For the text-containing cell, return its midpoint in (x, y) coordinate format. 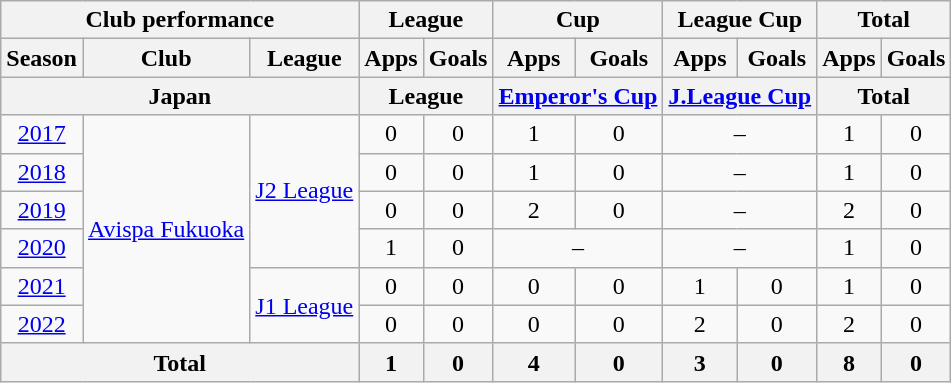
Cup (578, 20)
4 (534, 362)
Avispa Fukuoka (166, 229)
League Cup (740, 20)
Club (166, 58)
8 (849, 362)
Japan (180, 96)
Season (42, 58)
2021 (42, 286)
Club performance (180, 20)
2018 (42, 172)
Emperor's Cup (578, 96)
3 (700, 362)
2017 (42, 134)
J1 League (304, 305)
2022 (42, 324)
2020 (42, 248)
J.League Cup (740, 96)
2019 (42, 210)
J2 League (304, 191)
